Capture the cell that displays the provided text and extract its (x, y) central coordinate. 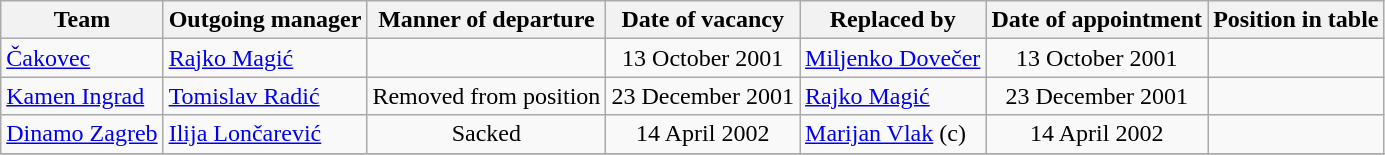
Team (82, 20)
Marijan Vlak (c) (893, 134)
Tomislav Radić (265, 96)
Date of vacancy (703, 20)
Date of appointment (1097, 20)
Outgoing manager (265, 20)
Position in table (1296, 20)
Manner of departure (486, 20)
Replaced by (893, 20)
Sacked (486, 134)
Dinamo Zagreb (82, 134)
Miljenko Dovečer (893, 58)
Ilija Lončarević (265, 134)
Čakovec (82, 58)
Kamen Ingrad (82, 96)
Removed from position (486, 96)
